For the text-containing cell, return its midpoint in [x, y] coordinate format. 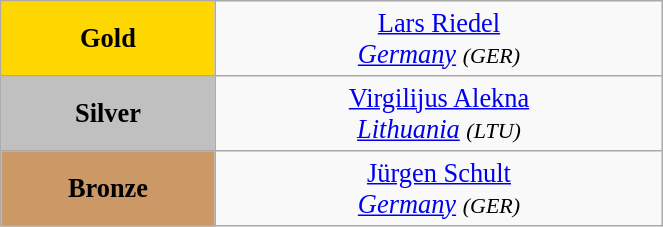
Lars RiedelGermany (GER) [439, 38]
Virgilijus AleknaLithuania (LTU) [439, 112]
Jürgen SchultGermany (GER) [439, 188]
Gold [108, 38]
Bronze [108, 188]
Silver [108, 112]
